Capture the cell that displays the provided text and extract its [X, Y] central coordinate. 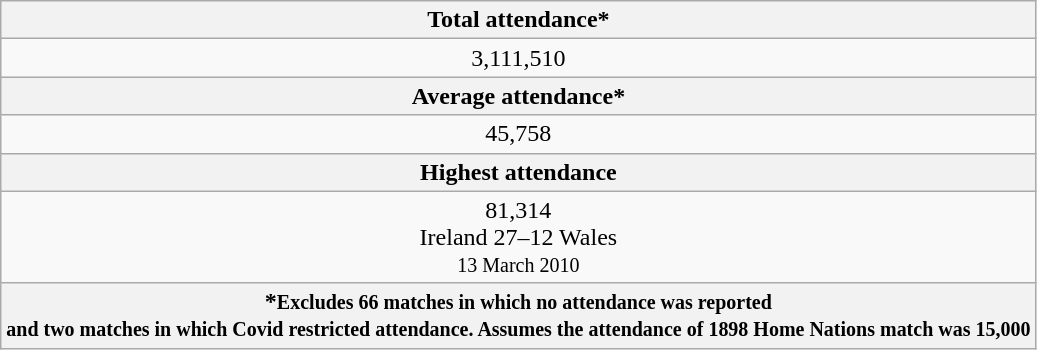
Average attendance* [518, 96]
Total attendance* [518, 20]
45,758 [518, 134]
Highest attendance [518, 172]
3,111,510 [518, 58]
81,314 Ireland 27–12 Wales 13 March 2010 [518, 237]
